From the cell containing the given text, extract its center point as [x, y] coordinate. 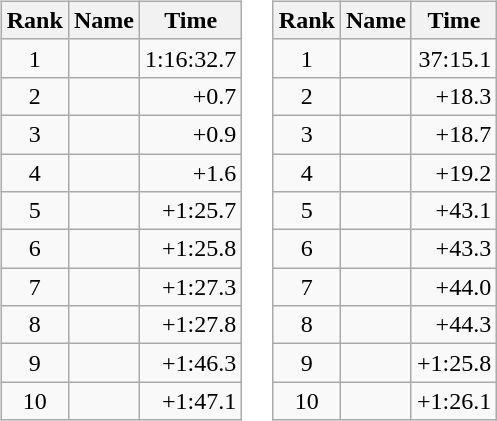
+0.9 [190, 134]
+1:25.7 [190, 211]
+0.7 [190, 96]
+1:47.1 [190, 401]
+1:46.3 [190, 363]
+1:26.1 [454, 401]
+1:27.3 [190, 287]
+43.1 [454, 211]
+1:27.8 [190, 325]
+18.3 [454, 96]
+43.3 [454, 249]
1:16:32.7 [190, 58]
+44.3 [454, 325]
+18.7 [454, 134]
+19.2 [454, 173]
+44.0 [454, 287]
+1.6 [190, 173]
37:15.1 [454, 58]
